Search for the cell housing the specified text and yield its [x, y] center coordinate. 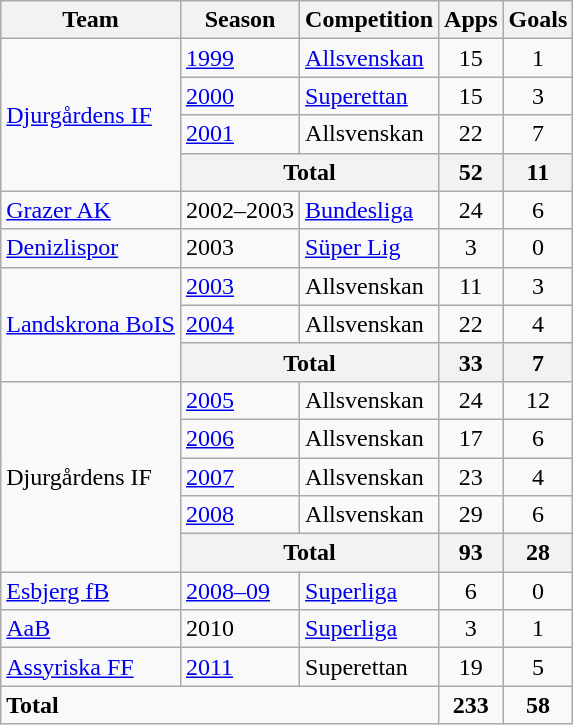
12 [538, 400]
Landskrona BoIS [91, 324]
2010 [240, 629]
Goals [538, 20]
Team [91, 20]
93 [471, 553]
52 [471, 172]
1999 [240, 58]
2007 [240, 477]
Competition [370, 20]
2006 [240, 438]
2000 [240, 96]
2004 [240, 324]
Apps [471, 20]
2008–09 [240, 591]
2002–2003 [240, 210]
2001 [240, 134]
Süper Lig [370, 248]
Season [240, 20]
Grazer AK [91, 210]
Esbjerg fB [91, 591]
28 [538, 553]
58 [538, 705]
Bundesliga [370, 210]
Assyriska FF [91, 667]
AaB [91, 629]
Denizlispor [91, 248]
2005 [240, 400]
2008 [240, 515]
2011 [240, 667]
33 [471, 362]
23 [471, 477]
233 [471, 705]
5 [538, 667]
29 [471, 515]
17 [471, 438]
19 [471, 667]
